Pinpoint the cell where the given text exists, returning its [X, Y] midpoint coordinate. 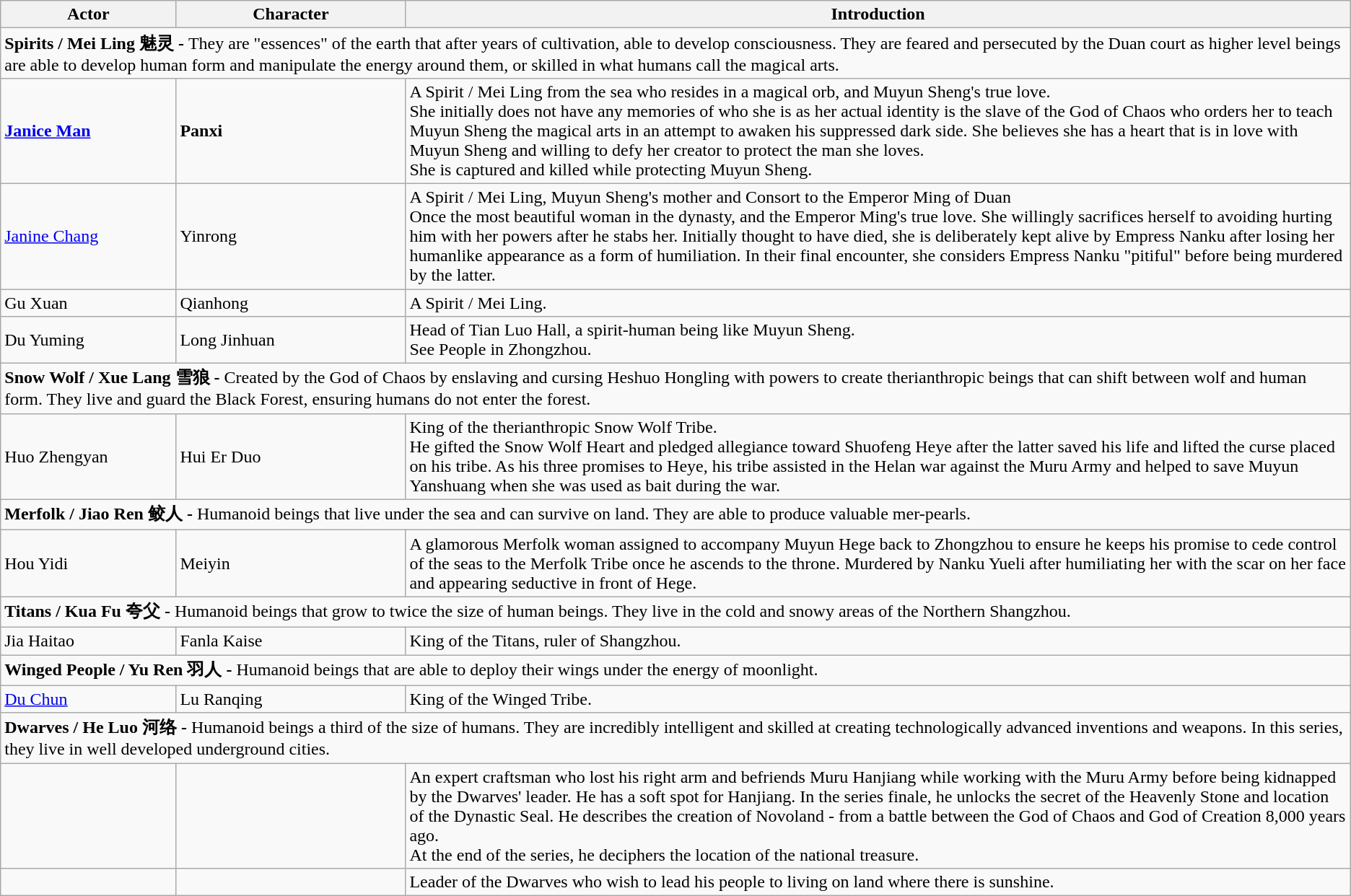
Winged People / Yu Ren 羽人 - Humanoid beings that are able to deploy their wings under the energy of moonlight. [675, 671]
Leader of the Dwarves who wish to lead his people to living on land where there is sunshine. [878, 882]
Meiyin [291, 563]
Head of Tian Luo Hall, a spirit-human being like Muyun Sheng.See People in Zhongzhou. [878, 341]
Janice Man [88, 131]
King of the Winged Tribe. [878, 699]
Gu Xuan [88, 302]
Actor [88, 14]
Merfolk / Jiao Ren 鲛人 - Humanoid beings that live under the sea and can survive on land. They are able to produce valuable mer-pearls. [675, 515]
Qianhong [291, 302]
Fanla Kaise [291, 641]
Du Chun [88, 699]
Panxi [291, 131]
Hui Er Duo [291, 456]
Character [291, 14]
Yinrong [291, 236]
Jia Haitao [88, 641]
Hou Yidi [88, 563]
Lu Ranqing [291, 699]
Titans / Kua Fu 夸父 - Humanoid beings that grow to twice the size of human beings. They live in the cold and snowy areas of the Northern Shangzhou. [675, 612]
King of the Titans, ruler of Shangzhou. [878, 641]
Janine Chang [88, 236]
Du Yuming [88, 341]
Long Jinhuan [291, 341]
A Spirit / Mei Ling. [878, 302]
Introduction [878, 14]
Huo Zhengyan [88, 456]
